Detect which cell encompasses the target text, then output its [x, y] center coordinate. 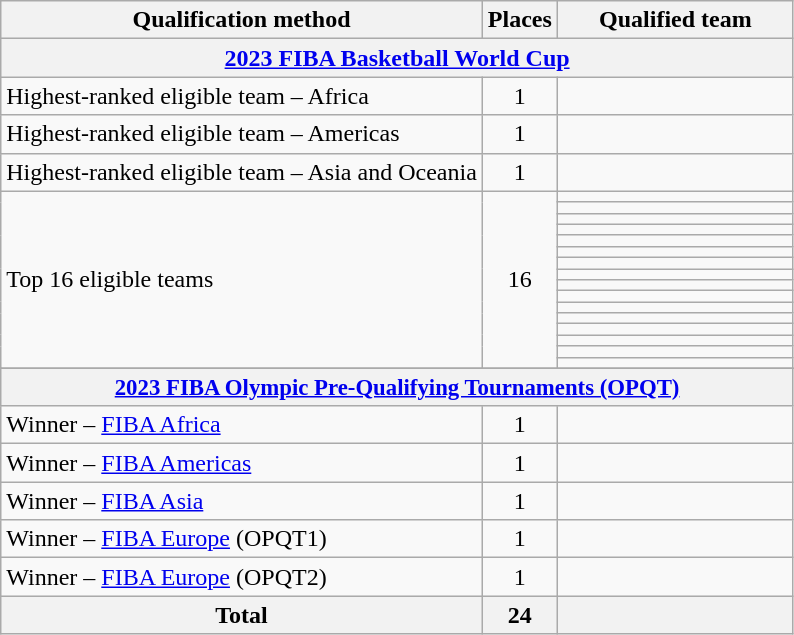
16 [520, 280]
2023 FIBA Olympic Pre-Qualifying Tournaments (OPQT) [398, 387]
Winner – FIBA Europe (OPQT2) [242, 577]
Highest-ranked eligible team – Africa [242, 96]
24 [520, 615]
Winner – FIBA Europe (OPQT1) [242, 539]
Highest-ranked eligible team – Americas [242, 134]
Highest-ranked eligible team – Asia and Oceania [242, 172]
Qualification method [242, 20]
Winner – FIBA Americas [242, 463]
2023 FIBA Basketball World Cup [398, 58]
Winner – FIBA Asia [242, 501]
Qualified team [675, 20]
Top 16 eligible teams [242, 280]
Places [520, 20]
Winner – FIBA Africa [242, 425]
Total [242, 615]
